Provide the [X, Y] coordinate of the cell's center where the given text is located.  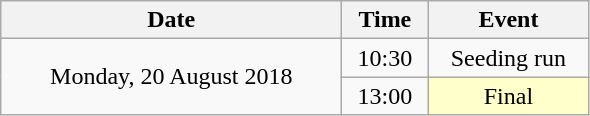
Time [385, 20]
Monday, 20 August 2018 [172, 77]
Seeding run [508, 58]
13:00 [385, 96]
10:30 [385, 58]
Event [508, 20]
Date [172, 20]
Final [508, 96]
